Find where the given text appears and provide that cell's center as [X, Y] coordinate. 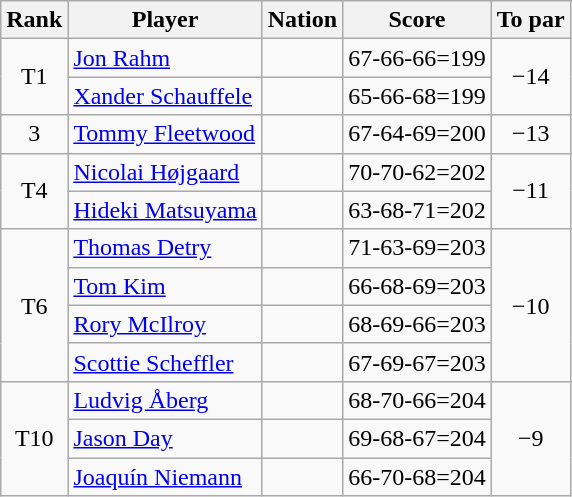
−13 [530, 134]
67-69-67=203 [418, 362]
T4 [34, 191]
Joaquín Niemann [165, 477]
Hideki Matsuyama [165, 210]
67-64-69=200 [418, 134]
3 [34, 134]
Scottie Scheffler [165, 362]
Nation [302, 20]
65-66-68=199 [418, 96]
67-66-66=199 [418, 58]
−9 [530, 438]
−14 [530, 77]
T1 [34, 77]
Nicolai Højgaard [165, 172]
Tommy Fleetwood [165, 134]
70-70-62=202 [418, 172]
T6 [34, 305]
−10 [530, 305]
Rory McIlroy [165, 324]
Xander Schauffele [165, 96]
T10 [34, 438]
63-68-71=202 [418, 210]
Player [165, 20]
Jon Rahm [165, 58]
Thomas Detry [165, 248]
Score [418, 20]
Tom Kim [165, 286]
66-68-69=203 [418, 286]
68-69-66=203 [418, 324]
To par [530, 20]
Ludvig Åberg [165, 400]
Rank [34, 20]
−11 [530, 191]
Jason Day [165, 438]
68-70-66=204 [418, 400]
71-63-69=203 [418, 248]
66-70-68=204 [418, 477]
69-68-67=204 [418, 438]
